Pinpoint the cell where the given text exists, returning its (X, Y) midpoint coordinate. 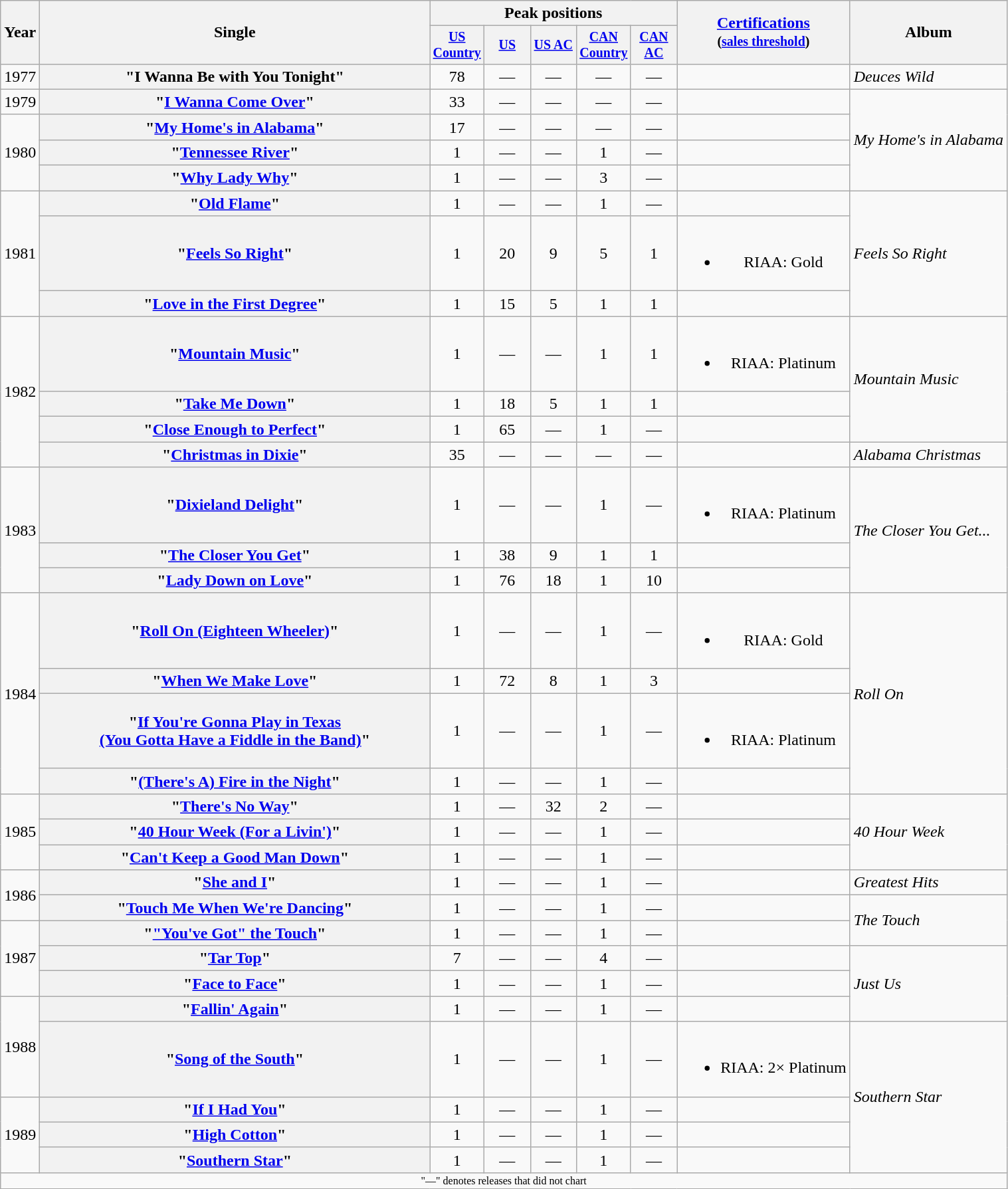
"There's No Way" (235, 806)
"Can't Keep a Good Man Down" (235, 857)
1983 (20, 530)
US Country (457, 45)
35 (457, 455)
65 (508, 429)
"Mountain Music" (235, 354)
20 (508, 254)
Southern Star (928, 1097)
US AC (553, 45)
"She and I" (235, 883)
40 Hour Week (928, 831)
My Home's in Alabama (928, 140)
"Tennessee River" (235, 152)
1988 (20, 1046)
"I Wanna Be with You Tonight" (235, 76)
"Why Lady Why" (235, 178)
1980 (20, 152)
Alabama Christmas (928, 455)
"My Home's in Alabama" (235, 127)
""You've Got" the Touch" (235, 933)
"The Closer You Get" (235, 555)
The Closer You Get... (928, 530)
"Tar Top" (235, 958)
RIAA: 2× Platinum (764, 1059)
17 (457, 127)
"Song of the South" (235, 1059)
8 (553, 681)
1981 (20, 254)
Feels So Right (928, 254)
1986 (20, 895)
"(There's A) Fire in the Night" (235, 781)
1977 (20, 76)
"Christmas in Dixie" (235, 455)
US (508, 45)
"Fallin' Again" (235, 1009)
"Face to Face" (235, 984)
"Old Flame" (235, 203)
"Dixieland Delight" (235, 505)
76 (508, 580)
72 (508, 681)
1987 (20, 958)
"I Wanna Come Over" (235, 102)
"Close Enough to Perfect" (235, 429)
Just Us (928, 984)
CAN Country (603, 45)
Album (928, 33)
"Take Me Down" (235, 404)
"—" denotes releases that did not chart (504, 1180)
4 (603, 958)
7 (457, 958)
Single (235, 33)
1982 (20, 392)
"When We Make Love" (235, 681)
Greatest Hits (928, 883)
Peak positions (554, 13)
"High Cotton" (235, 1135)
78 (457, 76)
Year (20, 33)
32 (553, 806)
10 (654, 580)
Certifications(sales threshold) (764, 33)
1979 (20, 102)
38 (508, 555)
Roll On (928, 693)
"40 Hour Week (For a Livin')" (235, 832)
"If You're Gonna Play in Texas (You Gotta Have a Fiddle in the Band)" (235, 731)
"Lady Down on Love" (235, 580)
The Touch (928, 920)
"If I Had You" (235, 1109)
CAN AC (654, 45)
1989 (20, 1135)
"Love in the First Degree" (235, 304)
15 (508, 304)
1984 (20, 693)
"Southern Star" (235, 1160)
Deuces Wild (928, 76)
"Touch Me When We're Dancing" (235, 908)
"Feels So Right" (235, 254)
"Roll On (Eighteen Wheeler)" (235, 630)
33 (457, 102)
1985 (20, 831)
2 (603, 806)
Mountain Music (928, 379)
